Search for the cell housing the specified text and yield its (X, Y) center coordinate. 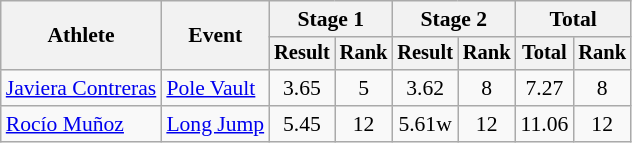
5.61w (425, 124)
Athlete (82, 36)
Stage 2 (454, 19)
Javiera Contreras (82, 88)
Rocío Muñoz (82, 124)
7.27 (544, 88)
11.06 (544, 124)
3.62 (425, 88)
Stage 1 (330, 19)
Pole Vault (215, 88)
3.65 (302, 88)
Event (215, 36)
5.45 (302, 124)
5 (364, 88)
Long Jump (215, 124)
